From the cell containing the given text, extract its center point as (x, y) coordinate. 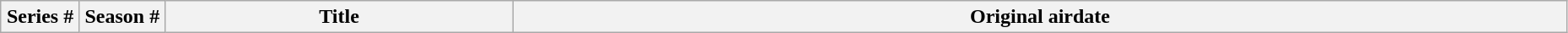
Title (339, 17)
Series # (40, 17)
Season # (121, 17)
Original airdate (1041, 17)
